For the text-containing cell, return its midpoint in (x, y) coordinate format. 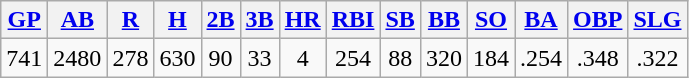
.254 (540, 58)
SB (400, 20)
630 (178, 58)
RBI (353, 20)
33 (260, 58)
R (130, 20)
184 (490, 58)
H (178, 20)
.348 (598, 58)
278 (130, 58)
BB (444, 20)
3B (260, 20)
320 (444, 58)
2480 (78, 58)
88 (400, 58)
AB (78, 20)
254 (353, 58)
OBP (598, 20)
4 (302, 58)
SO (490, 20)
SLG (658, 20)
90 (220, 58)
HR (302, 20)
BA (540, 20)
GP (24, 20)
2B (220, 20)
741 (24, 58)
.322 (658, 58)
